Scan for the cell matching the given text and deliver its [x, y] coordinate at center. 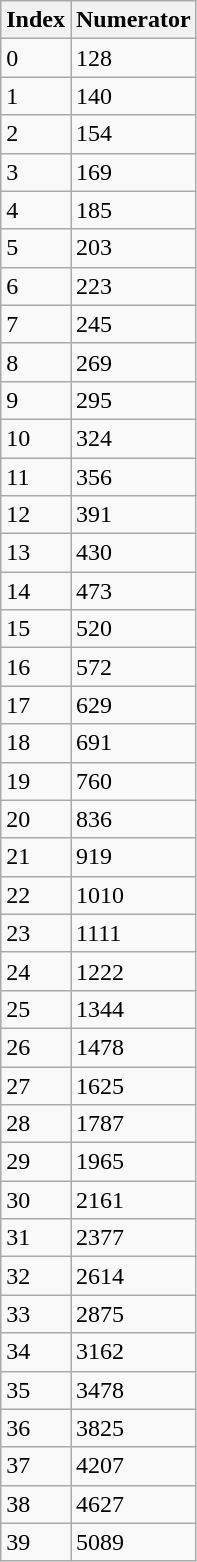
15 [36, 629]
2614 [133, 1276]
2377 [133, 1238]
35 [36, 1390]
3478 [133, 1390]
295 [133, 400]
14 [36, 591]
25 [36, 1009]
5 [36, 248]
836 [133, 819]
21 [36, 857]
18 [36, 743]
629 [133, 705]
30 [36, 1200]
919 [133, 857]
3 [36, 172]
17 [36, 705]
19 [36, 781]
0 [36, 58]
1625 [133, 1085]
154 [133, 134]
23 [36, 933]
430 [133, 553]
2875 [133, 1314]
16 [36, 667]
38 [36, 1504]
8 [36, 362]
223 [133, 286]
473 [133, 591]
36 [36, 1428]
185 [133, 210]
3162 [133, 1352]
37 [36, 1466]
12 [36, 515]
31 [36, 1238]
10 [36, 438]
128 [133, 58]
2 [36, 134]
1010 [133, 895]
1 [36, 96]
22 [36, 895]
7 [36, 324]
1344 [133, 1009]
1222 [133, 971]
140 [133, 96]
324 [133, 438]
32 [36, 1276]
33 [36, 1314]
269 [133, 362]
203 [133, 248]
391 [133, 515]
520 [133, 629]
13 [36, 553]
1111 [133, 933]
28 [36, 1124]
5089 [133, 1542]
26 [36, 1047]
11 [36, 477]
356 [133, 477]
572 [133, 667]
6 [36, 286]
29 [36, 1162]
20 [36, 819]
4 [36, 210]
27 [36, 1085]
760 [133, 781]
34 [36, 1352]
1478 [133, 1047]
4627 [133, 1504]
245 [133, 324]
1787 [133, 1124]
Numerator [133, 20]
3825 [133, 1428]
9 [36, 400]
691 [133, 743]
Index [36, 20]
4207 [133, 1466]
2161 [133, 1200]
169 [133, 172]
24 [36, 971]
1965 [133, 1162]
39 [36, 1542]
